Determine the (X, Y) coordinate at the center of the cell enclosing the given text.  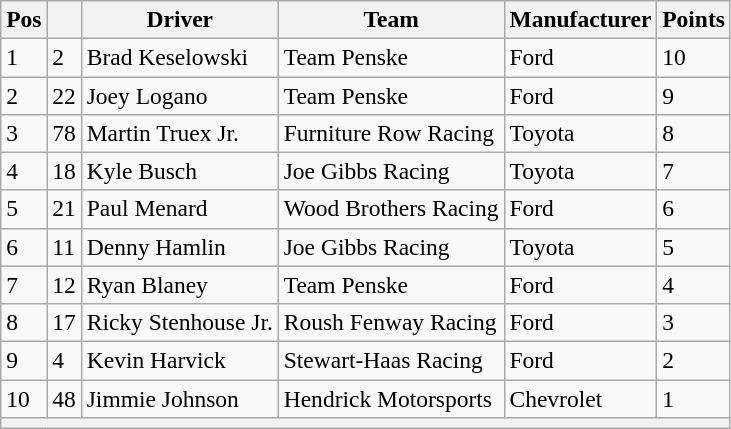
Ricky Stenhouse Jr. (180, 322)
48 (64, 398)
Kyle Busch (180, 171)
Ryan Blaney (180, 285)
Kevin Harvick (180, 360)
Wood Brothers Racing (391, 209)
Joey Logano (180, 95)
Paul Menard (180, 209)
Denny Hamlin (180, 247)
11 (64, 247)
18 (64, 171)
Team (391, 19)
Jimmie Johnson (180, 398)
Martin Truex Jr. (180, 133)
78 (64, 133)
22 (64, 95)
Points (694, 19)
Roush Fenway Racing (391, 322)
Brad Keselowski (180, 57)
Chevrolet (580, 398)
Hendrick Motorsports (391, 398)
17 (64, 322)
Stewart-Haas Racing (391, 360)
21 (64, 209)
Manufacturer (580, 19)
12 (64, 285)
Driver (180, 19)
Pos (24, 19)
Furniture Row Racing (391, 133)
